Output the [x, y] coordinate of the center of the cell containing the given text.  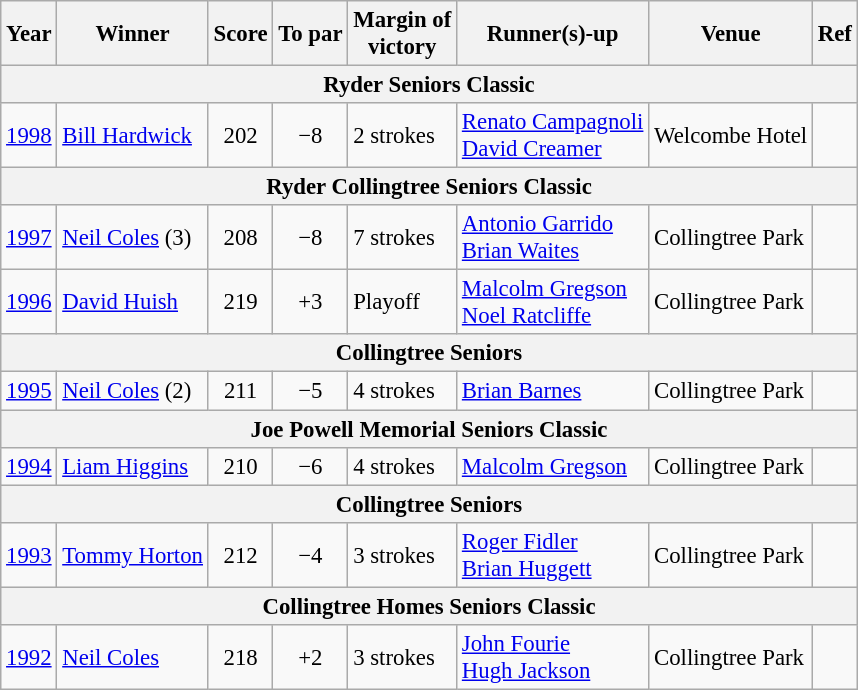
1996 [29, 302]
202 [240, 136]
Neil Coles [132, 658]
Year [29, 34]
David Huish [132, 302]
208 [240, 238]
Collingtree Homes Seniors Classic [429, 606]
Runner(s)-up [553, 34]
Margin ofvictory [402, 34]
Roger Fidler Brian Huggett [553, 554]
Venue [731, 34]
2 strokes [402, 136]
−6 [310, 466]
219 [240, 302]
1997 [29, 238]
1998 [29, 136]
Renato Campagnoli David Creamer [553, 136]
7 strokes [402, 238]
Playoff [402, 302]
Ryder Collingtree Seniors Classic [429, 187]
Bill Hardwick [132, 136]
+2 [310, 658]
Ryder Seniors Classic [429, 85]
1994 [29, 466]
212 [240, 554]
211 [240, 391]
Antonio Garrido Brian Waites [553, 238]
1995 [29, 391]
John Fourie Hugh Jackson [553, 658]
Score [240, 34]
1993 [29, 554]
Neil Coles (2) [132, 391]
Ref [834, 34]
Winner [132, 34]
1992 [29, 658]
−4 [310, 554]
Liam Higgins [132, 466]
Welcombe Hotel [731, 136]
Malcolm Gregson Noel Ratcliffe [553, 302]
210 [240, 466]
Tommy Horton [132, 554]
To par [310, 34]
Brian Barnes [553, 391]
−5 [310, 391]
+3 [310, 302]
218 [240, 658]
Neil Coles (3) [132, 238]
Joe Powell Memorial Seniors Classic [429, 429]
Malcolm Gregson [553, 466]
